Identify which cell holds the provided text, then report its (X, Y) central coordinate. 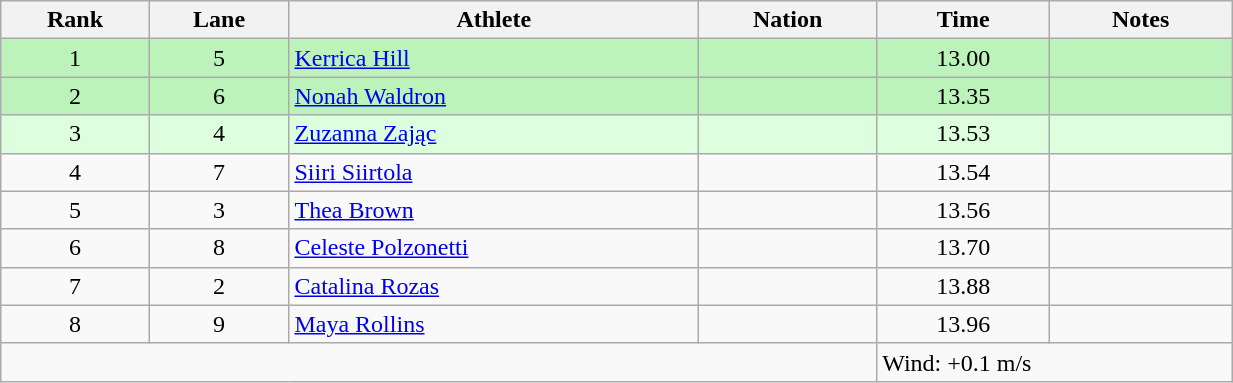
Notes (1141, 20)
13.70 (964, 248)
Nonah Waldron (494, 96)
Rank (76, 20)
Lane (219, 20)
13.54 (964, 172)
Time (964, 20)
Thea Brown (494, 210)
Kerrica Hill (494, 58)
13.53 (964, 134)
9 (219, 324)
13.35 (964, 96)
Maya Rollins (494, 324)
Nation (788, 20)
Wind: +0.1 m/s (1054, 362)
Catalina Rozas (494, 286)
13.00 (964, 58)
13.56 (964, 210)
13.96 (964, 324)
Celeste Polzonetti (494, 248)
Zuzanna Zając (494, 134)
13.88 (964, 286)
Athlete (494, 20)
Siiri Siirtola (494, 172)
1 (76, 58)
